From the cell containing the given text, extract its center point as (X, Y) coordinate. 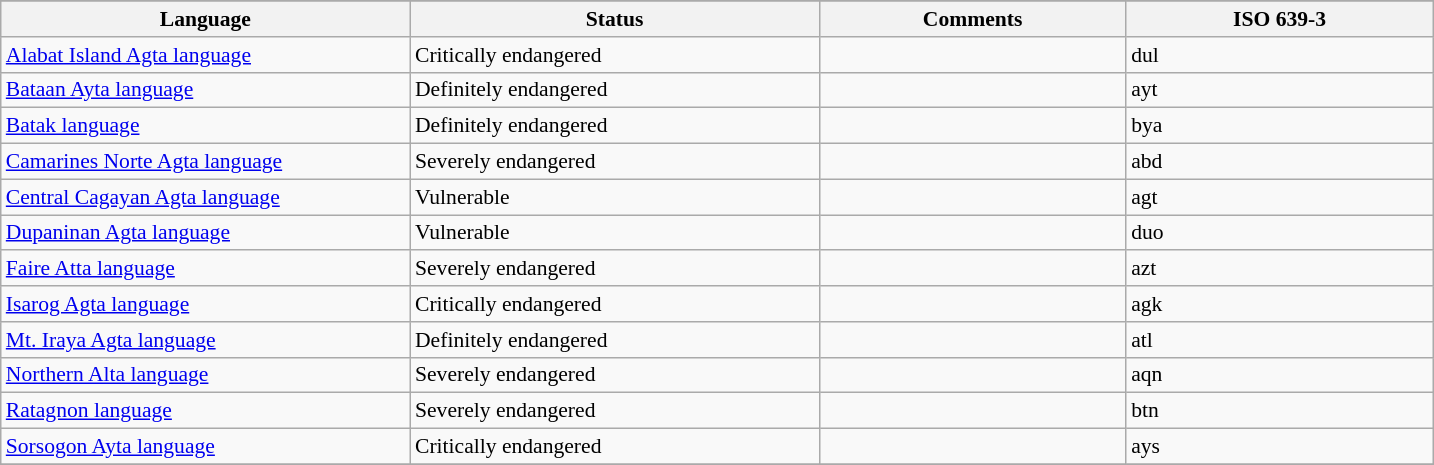
Faire Atta language (206, 269)
Alabat Island Agta language (206, 55)
Central Cagayan Agta language (206, 197)
bya (1280, 126)
ayt (1280, 90)
atl (1280, 340)
Ratagnon language (206, 411)
Sorsogon Ayta language (206, 447)
Isarog Agta language (206, 304)
duo (1280, 233)
dul (1280, 55)
azt (1280, 269)
Camarines Norte Agta language (206, 162)
Language (206, 19)
agk (1280, 304)
aqn (1280, 375)
btn (1280, 411)
Mt. Iraya Agta language (206, 340)
Bataan Ayta language (206, 90)
ISO 639-3 (1280, 19)
Batak language (206, 126)
Status (614, 19)
Comments (972, 19)
Northern Alta language (206, 375)
abd (1280, 162)
Dupaninan Agta language (206, 233)
ays (1280, 447)
agt (1280, 197)
